Search for the cell housing the specified text and yield its (x, y) center coordinate. 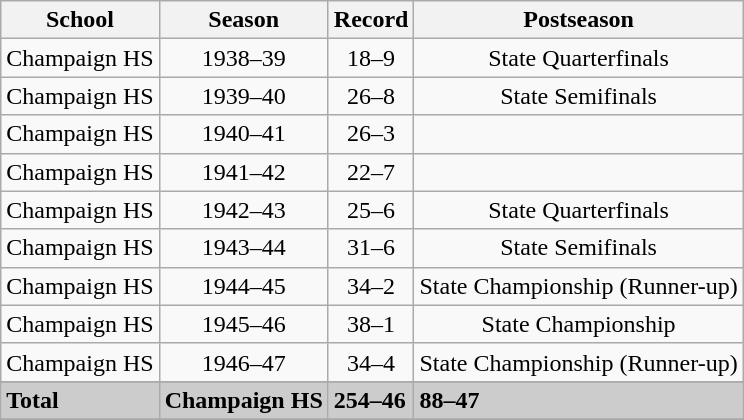
1946–47 (244, 362)
18–9 (371, 58)
25–6 (371, 210)
1939–40 (244, 96)
1943–44 (244, 248)
1945–46 (244, 324)
State Championship (578, 324)
1944–45 (244, 286)
1941–42 (244, 172)
34–4 (371, 362)
34–2 (371, 286)
254–46 (371, 400)
22–7 (371, 172)
1940–41 (244, 134)
Postseason (578, 20)
Season (244, 20)
School (80, 20)
1938–39 (244, 58)
88–47 (578, 400)
Total (80, 400)
38–1 (371, 324)
31–6 (371, 248)
26–3 (371, 134)
Record (371, 20)
26–8 (371, 96)
1942–43 (244, 210)
